Provide the [x, y] coordinate of the cell's center where the given text is located.  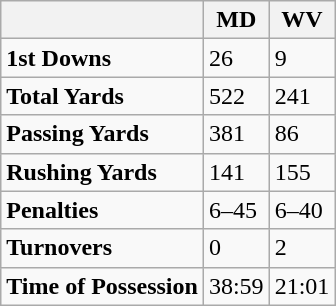
0 [236, 248]
Turnovers [102, 248]
MD [236, 20]
1st Downs [102, 58]
86 [302, 134]
241 [302, 96]
Time of Possession [102, 286]
381 [236, 134]
Rushing Yards [102, 172]
Total Yards [102, 96]
6–45 [236, 210]
155 [302, 172]
WV [302, 20]
21:01 [302, 286]
Penalties [102, 210]
26 [236, 58]
522 [236, 96]
141 [236, 172]
6–40 [302, 210]
2 [302, 248]
Passing Yards [102, 134]
38:59 [236, 286]
9 [302, 58]
